Locate the cell with the specified text and output its (x, y) center coordinate. 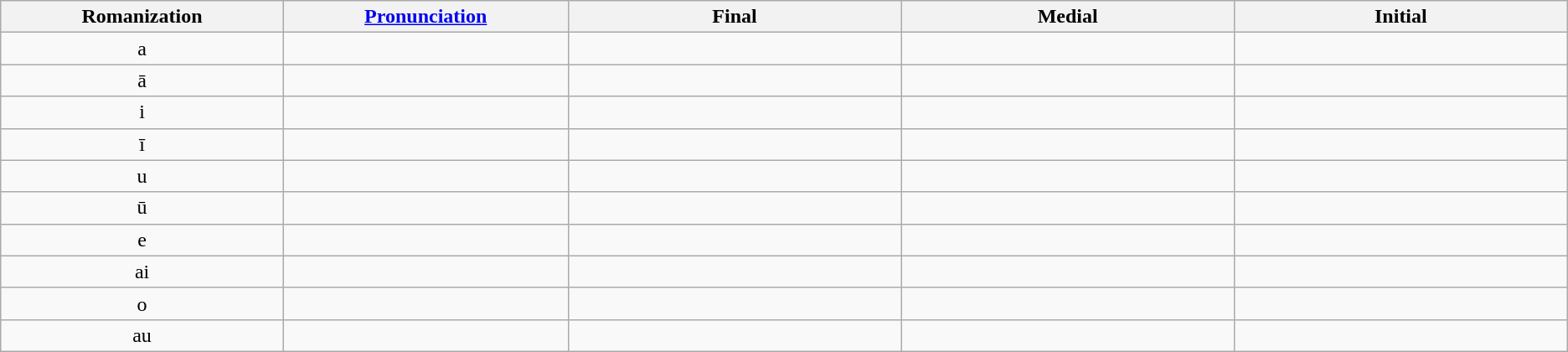
i (142, 112)
ī (142, 144)
Romanization (142, 17)
a (142, 49)
e (142, 240)
Final (735, 17)
ū (142, 208)
Pronunciation (426, 17)
Medial (1068, 17)
o (142, 303)
ā (142, 80)
u (142, 176)
au (142, 335)
ai (142, 272)
Initial (1401, 17)
